Provide the (X, Y) coordinate of the cell's center where the given text is located.  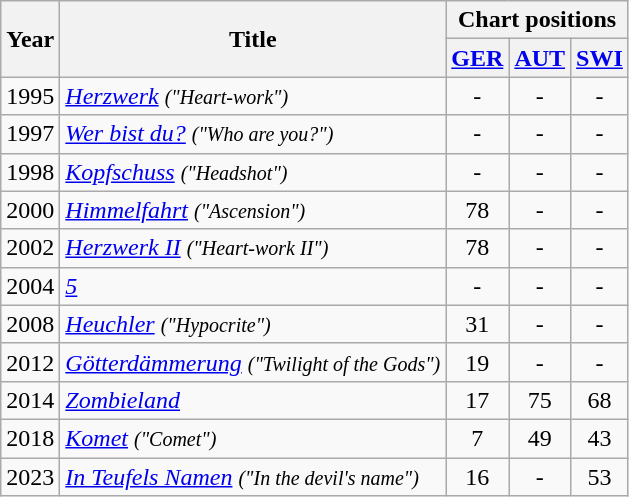
Herzwerk II ("Heart-work II") (253, 248)
GER (478, 58)
Himmelfahrt ("Ascension") (253, 210)
2004 (30, 286)
5 (253, 286)
2012 (30, 362)
1998 (30, 172)
16 (478, 477)
Chart positions (538, 20)
AUT (540, 58)
43 (600, 438)
Wer bist du? ("Who are you?") (253, 134)
1995 (30, 96)
19 (478, 362)
31 (478, 324)
Zombieland (253, 400)
Götterdämmerung ("Twilight of the Gods") (253, 362)
Year (30, 39)
In Teufels Namen ("In the devil's name") (253, 477)
68 (600, 400)
SWI (600, 58)
75 (540, 400)
Herzwerk ("Heart-work") (253, 96)
7 (478, 438)
2000 (30, 210)
17 (478, 400)
Heuchler ("Hypocrite") (253, 324)
2023 (30, 477)
Kopfschuss ("Headshot") (253, 172)
49 (540, 438)
53 (600, 477)
1997 (30, 134)
2008 (30, 324)
2018 (30, 438)
2014 (30, 400)
Komet ("Comet") (253, 438)
2002 (30, 248)
Title (253, 39)
